Locate the cell with the specified text and output its [x, y] center coordinate. 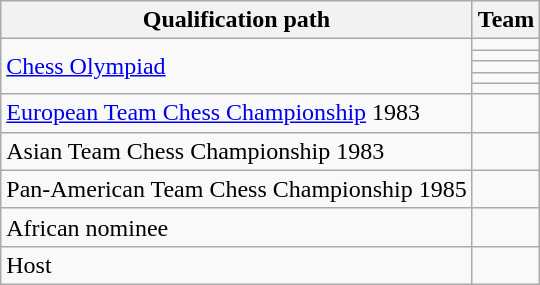
Pan-American Team Chess Championship 1985 [237, 189]
African nominee [237, 227]
Qualification path [237, 20]
Team [506, 20]
European Team Chess Championship 1983 [237, 113]
Host [237, 265]
Chess Olympiad [237, 66]
Asian Team Chess Championship 1983 [237, 151]
